Detect which cell encompasses the target text, then output its [x, y] center coordinate. 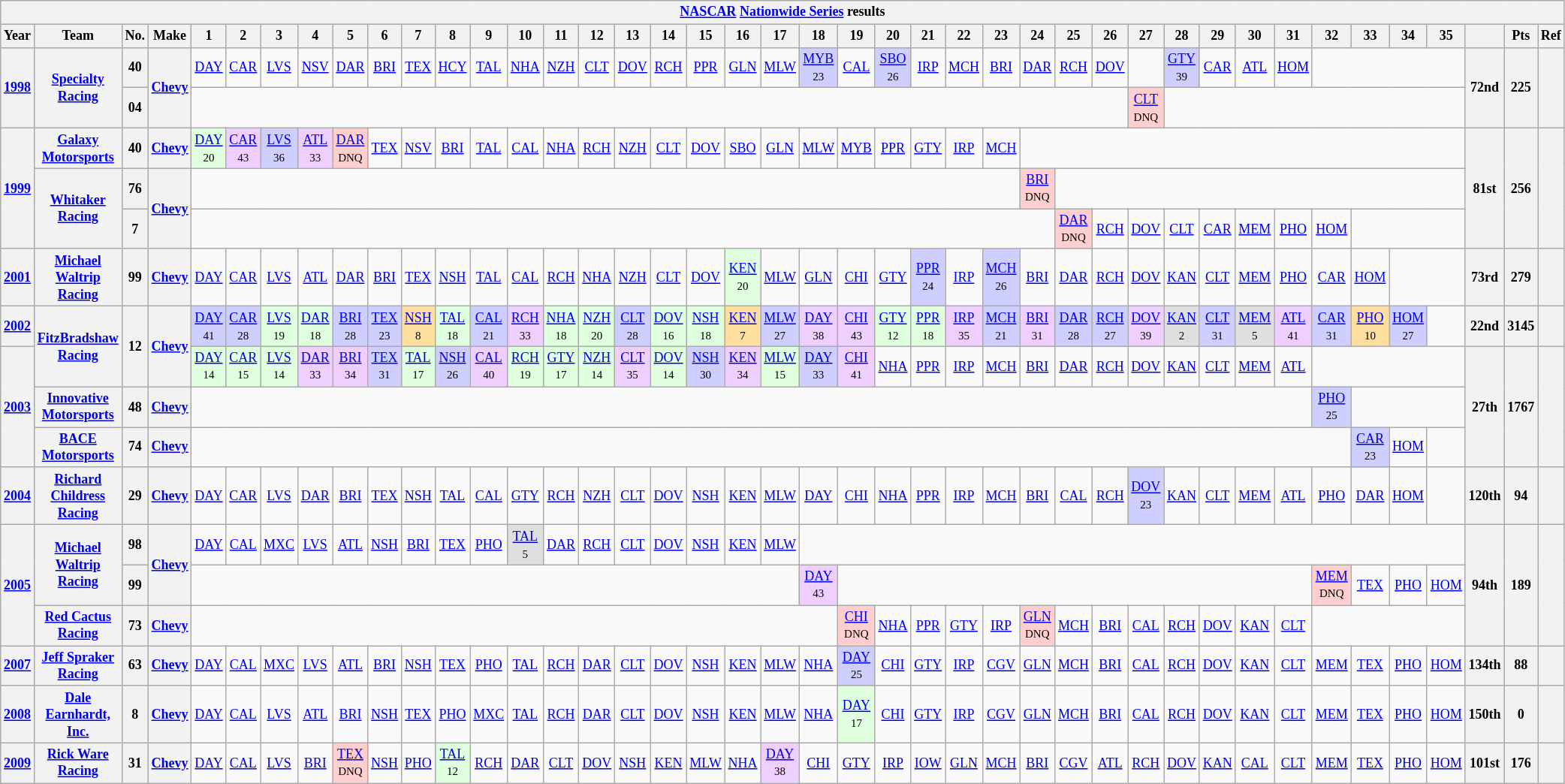
279 [1521, 277]
225 [1521, 87]
3 [279, 36]
35 [1446, 36]
48 [135, 407]
SBO [743, 148]
SBO26 [893, 68]
HOM27 [1409, 327]
ATL41 [1293, 327]
94 [1521, 496]
28 [1182, 36]
2002 [18, 327]
120th [1485, 496]
NSH8 [418, 327]
CLT35 [633, 366]
25 [1074, 36]
2009 [18, 763]
CHI41 [857, 366]
DAY20 [209, 148]
6 [384, 36]
MEM5 [1255, 327]
73rd [1485, 277]
BRIDNQ [1038, 188]
MLW15 [779, 366]
CLT31 [1217, 327]
NASCAR Nationwide Series results [782, 12]
DAY25 [857, 666]
Make [170, 36]
TEXDNQ [350, 763]
DAR33 [315, 366]
1998 [18, 87]
72nd [1485, 87]
RCH27 [1110, 327]
MCH21 [1001, 327]
PPR18 [928, 327]
LVS14 [279, 366]
2004 [18, 496]
CAR23 [1370, 448]
Red Cactus Racing [78, 626]
IRP35 [964, 327]
ATL33 [315, 148]
17 [779, 36]
FitzBradshaw Racing [78, 347]
101st [1485, 763]
Specialty Racing [78, 87]
HCY [452, 68]
DOV16 [668, 327]
10 [526, 36]
PPR24 [928, 277]
2 [243, 36]
NHA18 [561, 327]
CAR28 [243, 327]
13 [633, 36]
24 [1038, 36]
Whitaker Racing [78, 209]
DAY41 [209, 327]
Jeff Spraker Racing [78, 666]
88 [1521, 666]
2008 [18, 714]
2005 [18, 584]
GTY17 [561, 366]
KEN20 [743, 277]
21 [928, 36]
16 [743, 36]
CAL21 [489, 327]
MYB [857, 148]
BRI31 [1038, 327]
23 [1001, 36]
CLTDNQ [1146, 108]
256 [1521, 188]
NSH30 [706, 366]
15 [706, 36]
76 [135, 188]
TAL5 [526, 544]
2001 [18, 277]
NSH26 [452, 366]
30 [1255, 36]
11 [561, 36]
DOV39 [1146, 327]
18 [819, 36]
CHI43 [857, 327]
9 [489, 36]
27th [1485, 407]
0 [1521, 714]
No. [135, 36]
DAY33 [819, 366]
CAR43 [243, 148]
PHO10 [1370, 327]
19 [857, 36]
PHO25 [1331, 407]
26 [1110, 36]
RCH33 [526, 327]
BACE Motorsports [78, 448]
189 [1521, 584]
73 [135, 626]
Pts [1521, 36]
3145 [1521, 327]
RCH19 [526, 366]
DAY43 [819, 585]
KAN2 [1182, 327]
BRI28 [350, 327]
Galaxy Motorsports [78, 148]
LVS36 [279, 148]
KEN7 [743, 327]
MLW27 [779, 327]
34 [1409, 36]
CLT28 [633, 327]
KEN34 [743, 366]
CAL40 [489, 366]
DOV14 [668, 366]
GLNDNQ [1038, 626]
22 [964, 36]
Year [18, 36]
14 [668, 36]
NSH18 [706, 327]
1 [209, 36]
27 [1146, 36]
Ref [1551, 36]
TAL12 [452, 763]
22nd [1485, 327]
150th [1485, 714]
MYB23 [819, 68]
TEX23 [384, 327]
DAR28 [1074, 327]
134th [1485, 666]
CAR31 [1331, 327]
Richard Childress Racing [78, 496]
176 [1521, 763]
81st [1485, 188]
TAL17 [418, 366]
32 [1331, 36]
TAL18 [452, 327]
CAR15 [243, 366]
TEX31 [384, 366]
98 [135, 544]
1767 [1521, 407]
DAY17 [857, 714]
2003 [18, 407]
NZH20 [597, 327]
MCH26 [1001, 277]
NZH14 [597, 366]
DAR18 [315, 327]
74 [135, 448]
DAY14 [209, 366]
33 [1370, 36]
GTY39 [1182, 68]
Team [78, 36]
GTY12 [893, 327]
Rick Ware Racing [78, 763]
DOV23 [1146, 496]
5 [350, 36]
Dale Earnhardt, Inc. [78, 714]
4 [315, 36]
Innovative Motorsports [78, 407]
2007 [18, 666]
04 [135, 108]
94th [1485, 584]
63 [135, 666]
IOW [928, 763]
BRI34 [350, 366]
1999 [18, 188]
LVS19 [279, 327]
MEMDNQ [1331, 585]
CHIDNQ [857, 626]
20 [893, 36]
